Search for the cell housing the specified text and yield its [x, y] center coordinate. 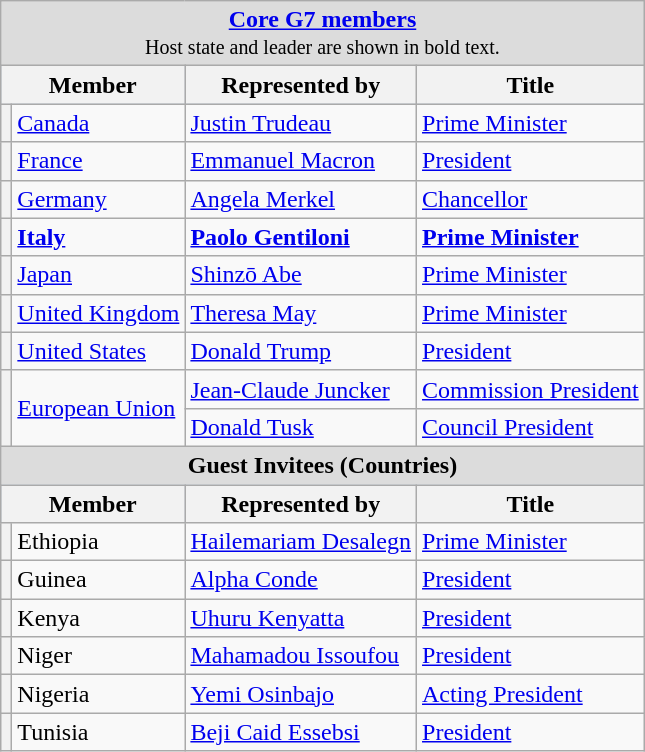
France [98, 161]
European Union [98, 408]
Acting President [531, 694]
Niger [98, 656]
Donald Tusk [301, 427]
Alpha Conde [301, 580]
Guest Invitees (Countries) [323, 465]
Guinea [98, 580]
Emmanuel Macron [301, 161]
Shinzō Abe [301, 275]
Beji Caid Essebsi [301, 732]
United States [98, 351]
Jean-Claude Juncker [301, 389]
Germany [98, 199]
Core G7 membersHost state and leader are shown in bold text. [323, 34]
Justin Trudeau [301, 123]
Hailemariam Desalegn [301, 542]
Tunisia [98, 732]
Canada [98, 123]
Council President [531, 427]
Uhuru Kenyatta [301, 618]
Kenya [98, 618]
Nigeria [98, 694]
Theresa May [301, 313]
Yemi Osinbajo [301, 694]
Chancellor [531, 199]
Ethiopia [98, 542]
Donald Trump [301, 351]
Paolo Gentiloni [301, 237]
Japan [98, 275]
Angela Merkel [301, 199]
Mahamadou Issoufou [301, 656]
Italy [98, 237]
Commission President [531, 389]
United Kingdom [98, 313]
